For the text-containing cell, return its midpoint in (X, Y) coordinate format. 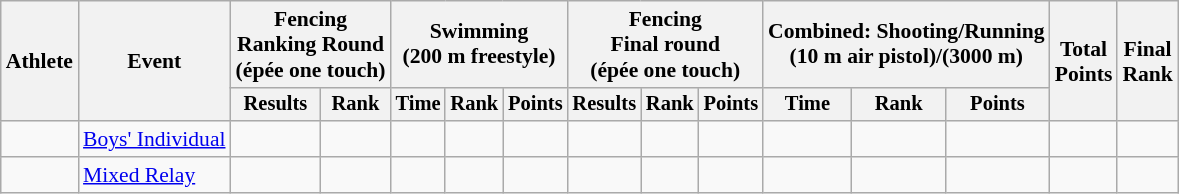
Combined: Shooting/Running(10 m air pistol)/(3000 m) (906, 44)
FencingFinal round(épée one touch) (665, 44)
Boys' Individual (154, 139)
Swimming(200 m freestyle) (480, 44)
Event (154, 61)
FencingRanking Round(épée one touch) (311, 44)
Mixed Relay (154, 175)
FinalRank (1148, 61)
TotalPoints (1084, 61)
Athlete (40, 61)
